Find where the given text appears and provide that cell's center as [x, y] coordinate. 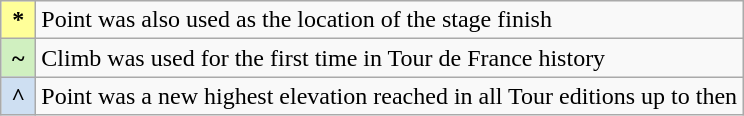
~ [18, 58]
Point was a new highest elevation reached in all Tour editions up to then [390, 96]
Point was also used as the location of the stage finish [390, 20]
^ [18, 96]
* [18, 20]
Climb was used for the first time in Tour de France history [390, 58]
